Find where the given text appears and provide that cell's center as (x, y) coordinate. 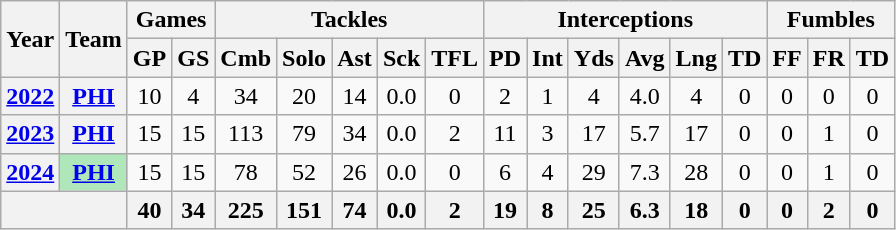
Avg (644, 58)
Solo (304, 58)
GP (149, 58)
79 (304, 134)
2022 (30, 96)
11 (506, 134)
FR (828, 58)
6.3 (644, 210)
Cmb (246, 58)
225 (246, 210)
14 (355, 96)
151 (304, 210)
78 (246, 172)
Team (94, 39)
6 (506, 172)
26 (355, 172)
5.7 (644, 134)
Int (548, 58)
8 (548, 210)
7.3 (644, 172)
Ast (355, 58)
20 (304, 96)
FF (787, 58)
2024 (30, 172)
Lng (696, 58)
3 (548, 134)
PD (506, 58)
TFL (455, 58)
52 (304, 172)
Yds (594, 58)
40 (149, 210)
Year (30, 39)
Fumbles (831, 20)
Sck (401, 58)
113 (246, 134)
10 (149, 96)
29 (594, 172)
Tackles (350, 20)
74 (355, 210)
GS (194, 58)
25 (594, 210)
Interceptions (626, 20)
28 (696, 172)
2023 (30, 134)
18 (696, 210)
4.0 (644, 96)
Games (170, 20)
19 (506, 210)
